Extract the [X, Y] coordinate from the center of the cell holding the provided text.  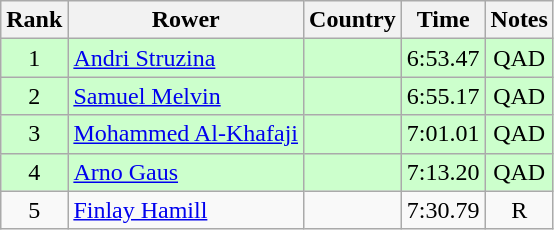
7:30.79 [443, 210]
Country [353, 20]
Andri Struzina [186, 58]
2 [34, 96]
Rank [34, 20]
Mohammed Al-Khafaji [186, 134]
Finlay Hamill [186, 210]
R [519, 210]
1 [34, 58]
Samuel Melvin [186, 96]
Rower [186, 20]
6:55.17 [443, 96]
5 [34, 210]
7:01.01 [443, 134]
7:13.20 [443, 172]
Arno Gaus [186, 172]
6:53.47 [443, 58]
4 [34, 172]
Notes [519, 20]
Time [443, 20]
3 [34, 134]
